Return the [x, y] coordinate for the center point of the cell that contains the specified text.  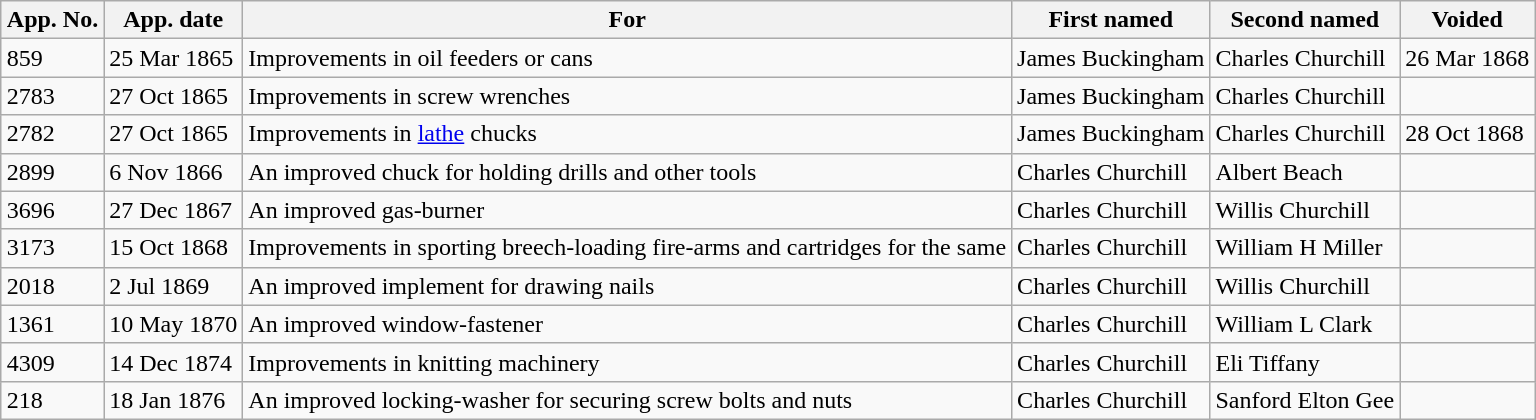
An improved implement for drawing nails [628, 286]
For [628, 20]
2 Jul 1869 [174, 286]
1361 [52, 324]
2782 [52, 134]
William L Clark [1305, 324]
218 [52, 400]
App. date [174, 20]
William H Miller [1305, 248]
3696 [52, 210]
27 Dec 1867 [174, 210]
Voided [1468, 20]
859 [52, 58]
Second named [1305, 20]
First named [1111, 20]
Albert Beach [1305, 172]
App. No. [52, 20]
14 Dec 1874 [174, 362]
3173 [52, 248]
25 Mar 1865 [174, 58]
Improvements in knitting machinery [628, 362]
An improved window-fastener [628, 324]
Improvements in oil feeders or cans [628, 58]
26 Mar 1868 [1468, 58]
6 Nov 1866 [174, 172]
10 May 1870 [174, 324]
2018 [52, 286]
An improved gas-burner [628, 210]
4309 [52, 362]
2899 [52, 172]
Improvements in sporting breech-loading fire-arms and cartridges for the same [628, 248]
An improved locking-washer for securing screw bolts and nuts [628, 400]
Improvements in screw wrenches [628, 96]
2783 [52, 96]
Improvements in lathe chucks [628, 134]
Eli Tiffany [1305, 362]
15 Oct 1868 [174, 248]
Sanford Elton Gee [1305, 400]
An improved chuck for holding drills and other tools [628, 172]
18 Jan 1876 [174, 400]
28 Oct 1868 [1468, 134]
